Scan for the cell matching the given text and deliver its (X, Y) coordinate at center. 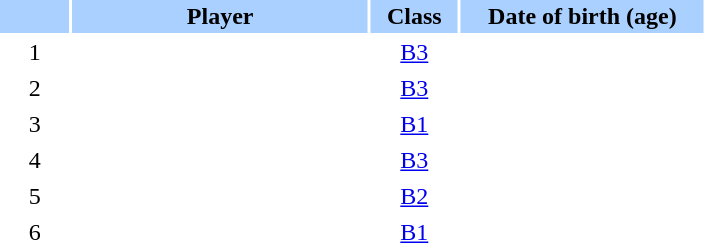
1 (34, 52)
Date of birth (age) (582, 16)
4 (34, 160)
B1 (414, 124)
2 (34, 88)
3 (34, 124)
Class (414, 16)
B2 (414, 196)
Player (220, 16)
5 (34, 196)
